Provide the (x, y) coordinate of the cell's center where the given text is located.  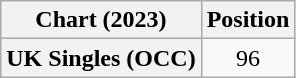
Chart (2023) (101, 20)
96 (248, 58)
UK Singles (OCC) (101, 58)
Position (248, 20)
